Output the (X, Y) coordinate of the center of the cell containing the given text.  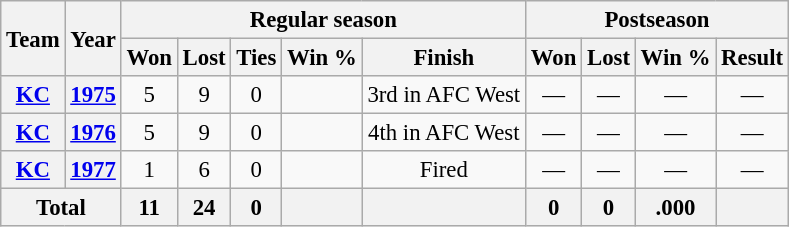
Postseason (656, 20)
4th in AFC West (444, 133)
Year (93, 38)
3rd in AFC West (444, 95)
Fired (444, 170)
1975 (93, 95)
Total (61, 208)
Team (33, 38)
1 (149, 170)
11 (149, 208)
1977 (93, 170)
.000 (675, 208)
Result (752, 58)
6 (204, 170)
24 (204, 208)
Ties (256, 58)
1976 (93, 133)
Regular season (323, 20)
Finish (444, 58)
